Output the (X, Y) coordinate of the center of the cell containing the given text.  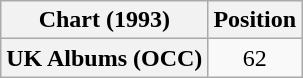
62 (255, 58)
UK Albums (OCC) (104, 58)
Chart (1993) (104, 20)
Position (255, 20)
